For the text-containing cell, return its midpoint in [x, y] coordinate format. 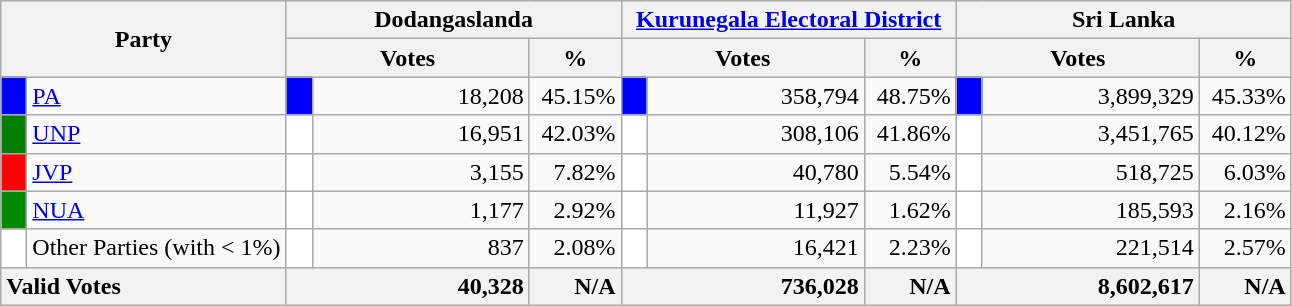
45.15% [575, 96]
308,106 [756, 134]
1,177 [420, 210]
PA [156, 96]
221,514 [1090, 248]
11,927 [756, 210]
16,951 [420, 134]
837 [420, 248]
2.16% [1245, 210]
42.03% [575, 134]
Dodangaslanda [454, 20]
41.86% [910, 134]
JVP [156, 172]
736,028 [742, 286]
Kurunegala Electoral District [788, 20]
Sri Lanka [1124, 20]
2.92% [575, 210]
UNP [156, 134]
48.75% [910, 96]
7.82% [575, 172]
40.12% [1245, 134]
Party [144, 39]
Other Parties (with < 1%) [156, 248]
45.33% [1245, 96]
3,155 [420, 172]
6.03% [1245, 172]
518,725 [1090, 172]
3,451,765 [1090, 134]
NUA [156, 210]
8,602,617 [1078, 286]
1.62% [910, 210]
358,794 [756, 96]
40,780 [756, 172]
16,421 [756, 248]
185,593 [1090, 210]
Valid Votes [144, 286]
2.08% [575, 248]
2.57% [1245, 248]
18,208 [420, 96]
2.23% [910, 248]
3,899,329 [1090, 96]
5.54% [910, 172]
40,328 [408, 286]
